Find where the given text appears and provide that cell's center as (x, y) coordinate. 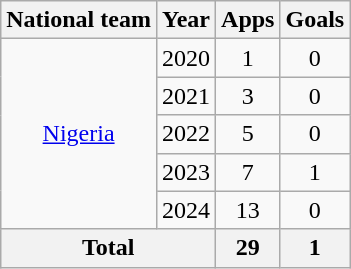
Apps (248, 20)
5 (248, 134)
Total (108, 248)
2023 (186, 172)
7 (248, 172)
National team (79, 20)
13 (248, 210)
2024 (186, 210)
Goals (315, 20)
2020 (186, 58)
3 (248, 96)
Nigeria (79, 134)
29 (248, 248)
Year (186, 20)
2022 (186, 134)
2021 (186, 96)
